From the cell containing the given text, extract its center point as [X, Y] coordinate. 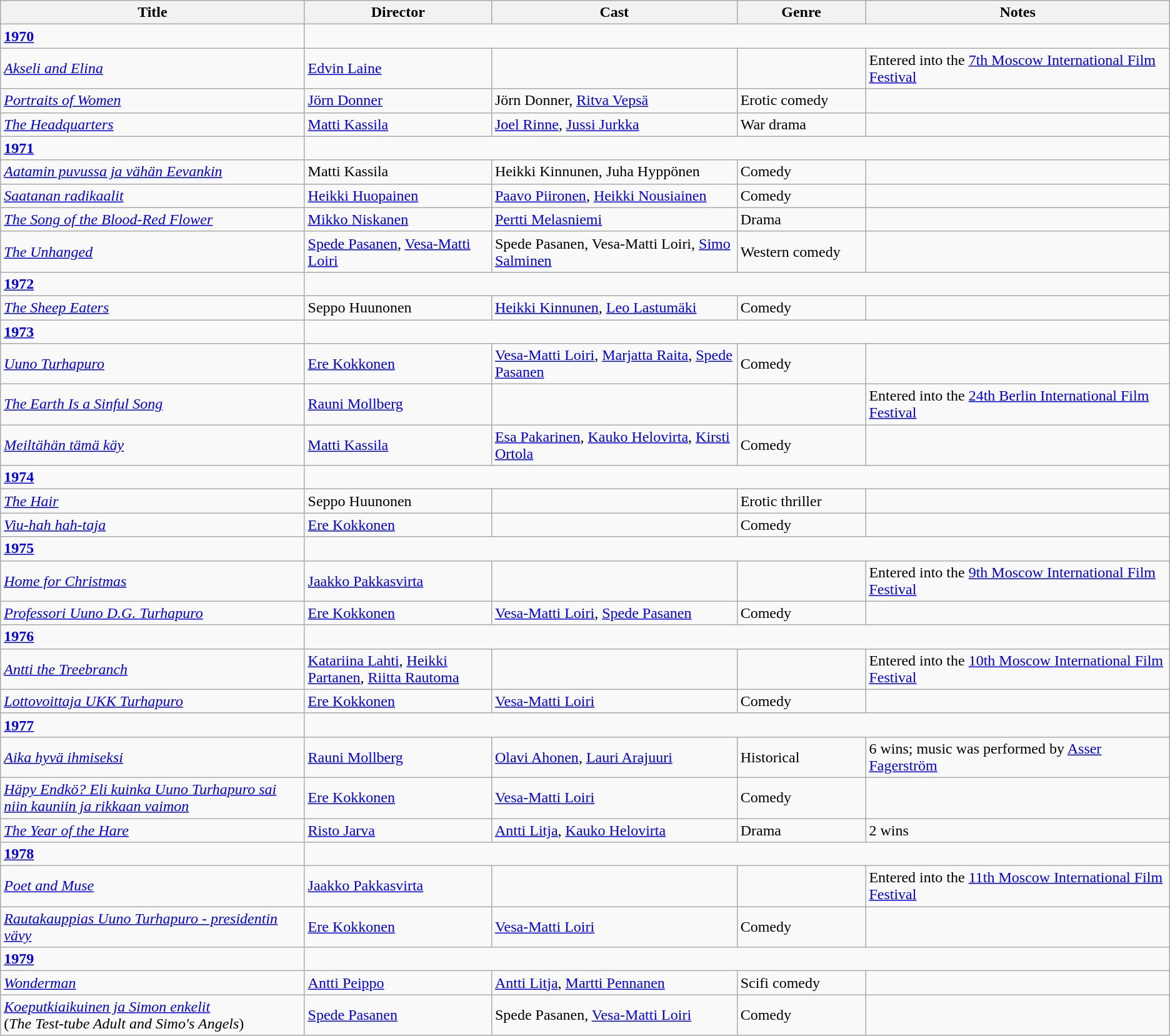
Saatanan radikaalit [152, 196]
Rautakauppias Uuno Turhapuro - presidentin vävy [152, 927]
Jörn Donner, Ritva Vepsä [614, 101]
Genre [801, 12]
Mikko Niskanen [397, 219]
The Earth Is a Sinful Song [152, 405]
Professori Uuno D.G. Turhapuro [152, 613]
Joel Rinne, Jussi Jurkka [614, 124]
The Headquarters [152, 124]
Jörn Donner [397, 101]
Häpy Endkö? Eli kuinka Uuno Turhapuro sai niin kauniin ja rikkaan vaimon [152, 797]
Portraits of Women [152, 101]
Home for Christmas [152, 581]
The Song of the Blood-Red Flower [152, 219]
Director [397, 12]
2 wins [1017, 830]
1976 [152, 637]
1974 [152, 477]
1975 [152, 549]
The Hair [152, 501]
Pertti Melasniemi [614, 219]
Spede Pasanen [397, 1015]
Scifi comedy [801, 983]
Heikki Kinnunen, Juha Hyppönen [614, 172]
Esa Pakarinen, Kauko Helovirta, Kirsti Ortola [614, 445]
The Unhanged [152, 251]
Wonderman [152, 983]
Koeputkiaikuinen ja Simon enkelit(The Test-tube Adult and Simo's Angels) [152, 1015]
Risto Jarva [397, 830]
Lottovoittaja UKK Turhapuro [152, 701]
Entered into the 10th Moscow International Film Festival [1017, 669]
1973 [152, 332]
Heikki Kinnunen, Leo Lastumäki [614, 307]
1977 [152, 725]
Antti Peippo [397, 983]
Vesa-Matti Loiri, Spede Pasanen [614, 613]
Aika hyvä ihmiseksi [152, 757]
Entered into the 9th Moscow International Film Festival [1017, 581]
Entered into the 24th Berlin International Film Festival [1017, 405]
Erotic comedy [801, 101]
6 wins; music was performed by Asser Fagerström [1017, 757]
Cast [614, 12]
Vesa-Matti Loiri, Marjatta Raita, Spede Pasanen [614, 364]
Erotic thriller [801, 501]
War drama [801, 124]
Meiltähän tämä käy [152, 445]
Antti the Treebranch [152, 669]
Notes [1017, 12]
Antti Litja, Martti Pennanen [614, 983]
Heikki Huopainen [397, 196]
1972 [152, 284]
Viu-hah hah-taja [152, 525]
1979 [152, 959]
Title [152, 12]
Antti Litja, Kauko Helovirta [614, 830]
1971 [152, 148]
Entered into the 7th Moscow International Film Festival [1017, 69]
Katariina Lahti, Heikki Partanen, Riitta Rautoma [397, 669]
1978 [152, 854]
Olavi Ahonen, Lauri Arajuuri [614, 757]
Paavo Piironen, Heikki Nousiainen [614, 196]
The Year of the Hare [152, 830]
Historical [801, 757]
Edvin Laine [397, 69]
Western comedy [801, 251]
Akseli and Elina [152, 69]
Aatamin puvussa ja vähän Eevankin [152, 172]
Spede Pasanen, Vesa-Matti Loiri, Simo Salminen [614, 251]
The Sheep Eaters [152, 307]
Poet and Muse [152, 886]
Entered into the 11th Moscow International Film Festival [1017, 886]
1970 [152, 36]
Uuno Turhapuro [152, 364]
